Detect which cell encompasses the target text, then output its (x, y) center coordinate. 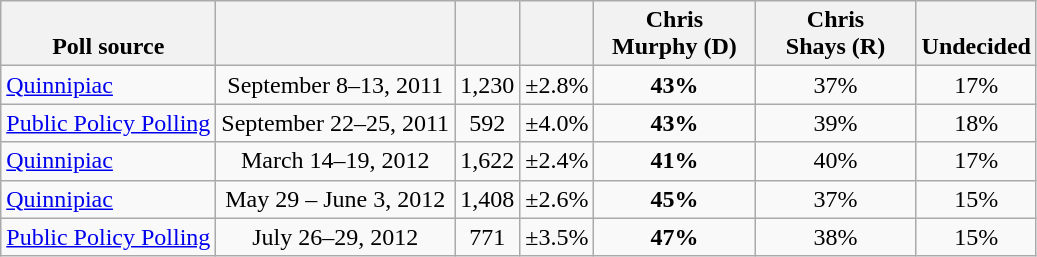
September 8–13, 2011 (336, 85)
45% (674, 199)
771 (488, 237)
May 29 – June 3, 2012 (336, 199)
±2.6% (557, 199)
±2.4% (557, 161)
ChrisShays (R) (836, 34)
47% (674, 237)
September 22–25, 2011 (336, 123)
18% (976, 123)
1,230 (488, 85)
39% (836, 123)
Poll source (108, 34)
March 14–19, 2012 (336, 161)
±2.8% (557, 85)
41% (674, 161)
592 (488, 123)
ChrisMurphy (D) (674, 34)
40% (836, 161)
1,622 (488, 161)
38% (836, 237)
Undecided (976, 34)
±3.5% (557, 237)
1,408 (488, 199)
July 26–29, 2012 (336, 237)
±4.0% (557, 123)
